Locate the cell with the specified text and output its (X, Y) center coordinate. 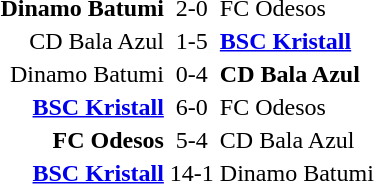
1-5 (192, 41)
6-0 (192, 107)
0-4 (192, 74)
5-4 (192, 140)
